Determine the [x, y] coordinate at the center of the cell enclosing the given text.  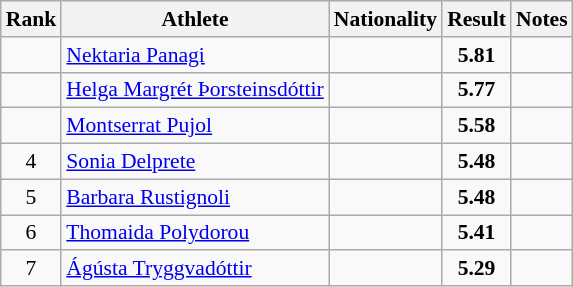
7 [32, 269]
5.77 [476, 90]
Athlete [195, 19]
4 [32, 162]
5.58 [476, 126]
Notes [542, 19]
5.81 [476, 55]
Thomaida Polydorou [195, 233]
Rank [32, 19]
Montserrat Pujol [195, 126]
Sonia Delprete [195, 162]
Barbara Rustignoli [195, 197]
5 [32, 197]
5.41 [476, 233]
5.29 [476, 269]
6 [32, 233]
Ágústa Tryggvadóttir [195, 269]
Nektaria Panagi [195, 55]
Result [476, 19]
Nationality [386, 19]
Helga Margrét Þorsteinsdóttir [195, 90]
